Find where the given text appears and provide that cell's center as (X, Y) coordinate. 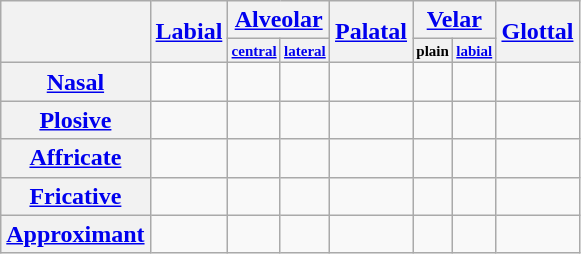
Plosive (76, 120)
central (254, 51)
lateral (304, 51)
Palatal (370, 32)
Labial (189, 32)
Approximant (76, 234)
Alveolar (279, 20)
Nasal (76, 82)
Glottal (538, 32)
plain (433, 51)
Affricate (76, 158)
labial (474, 51)
Fricative (76, 196)
Velar (454, 20)
